Search for the cell housing the specified text and yield its [x, y] center coordinate. 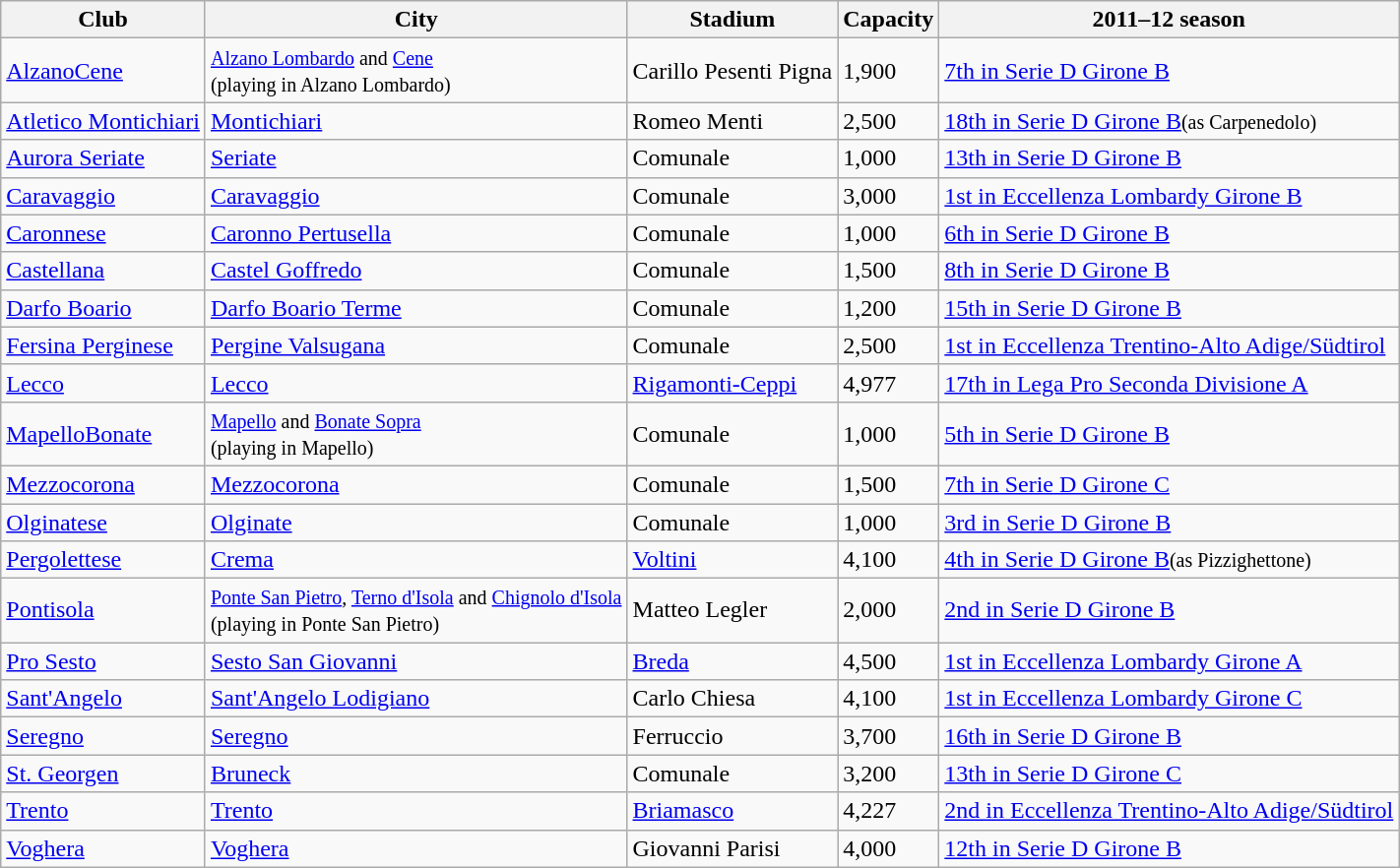
Olginatese [103, 523]
1st in Eccellenza Lombardy Girone A [1170, 661]
4,500 [888, 661]
3,700 [888, 736]
3,000 [888, 196]
Briamasco [732, 811]
Alzano Lombardo and Cene(playing in Alzano Lombardo) [415, 71]
City [415, 20]
12th in Serie D Girone B [1170, 848]
7th in Serie D Girone C [1170, 484]
Voltini [732, 560]
St. Georgen [103, 774]
5th in Serie D Girone B [1170, 433]
Seriate [415, 158]
18th in Serie D Girone B(as Carpenedolo) [1170, 121]
Montichiari [415, 121]
13th in Serie D Girone C [1170, 774]
Caronno Pertusella [415, 233]
Romeo Menti [732, 121]
Darfo Boario Terme [415, 308]
1,200 [888, 308]
Carlo Chiesa [732, 699]
Pontisola [103, 610]
Giovanni Parisi [732, 848]
MapelloBonate [103, 433]
Sant'Angelo Lodigiano [415, 699]
Castellana [103, 271]
7th in Serie D Girone B [1170, 71]
Stadium [732, 20]
Atletico Montichiari [103, 121]
Sesto San Giovanni [415, 661]
3,200 [888, 774]
Pro Sesto [103, 661]
Darfo Boario [103, 308]
4th in Serie D Girone B(as Pizzighettone) [1170, 560]
1st in Eccellenza Lombardy Girone B [1170, 196]
Castel Goffredo [415, 271]
Carillo Pesenti Pigna [732, 71]
3rd in Serie D Girone B [1170, 523]
Crema [415, 560]
Fersina Perginese [103, 345]
Capacity [888, 20]
Matteo Legler [732, 610]
Club [103, 20]
Pergine Valsugana [415, 345]
8th in Serie D Girone B [1170, 271]
15th in Serie D Girone B [1170, 308]
Mapello and Bonate Sopra(playing in Mapello) [415, 433]
Bruneck [415, 774]
4,227 [888, 811]
1,900 [888, 71]
Caronnese [103, 233]
1st in Eccellenza Trentino-Alto Adige/Südtirol [1170, 345]
4,977 [888, 383]
2011–12 season [1170, 20]
Rigamonti-Ceppi [732, 383]
Breda [732, 661]
6th in Serie D Girone B [1170, 233]
4,000 [888, 848]
2nd in Serie D Girone B [1170, 610]
Pergolettese [103, 560]
Ferruccio [732, 736]
2nd in Eccellenza Trentino-Alto Adige/Südtirol [1170, 811]
AlzanoCene [103, 71]
1st in Eccellenza Lombardy Girone C [1170, 699]
Olginate [415, 523]
Aurora Seriate [103, 158]
17th in Lega Pro Seconda Divisione A [1170, 383]
Ponte San Pietro, Terno d'Isola and Chignolo d'Isola(playing in Ponte San Pietro) [415, 610]
13th in Serie D Girone B [1170, 158]
Sant'Angelo [103, 699]
2,000 [888, 610]
16th in Serie D Girone B [1170, 736]
